Capture the cell that displays the provided text and extract its (X, Y) central coordinate. 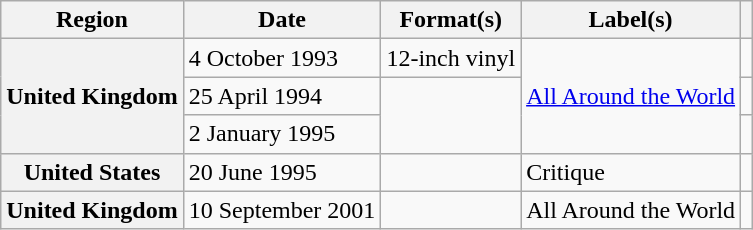
Label(s) (631, 20)
4 October 1993 (282, 58)
2 January 1995 (282, 134)
25 April 1994 (282, 96)
20 June 1995 (282, 172)
United States (92, 172)
10 September 2001 (282, 210)
Critique (631, 172)
Region (92, 20)
12-inch vinyl (451, 58)
Date (282, 20)
Format(s) (451, 20)
